Identify which cell holds the provided text, then report its [X, Y] central coordinate. 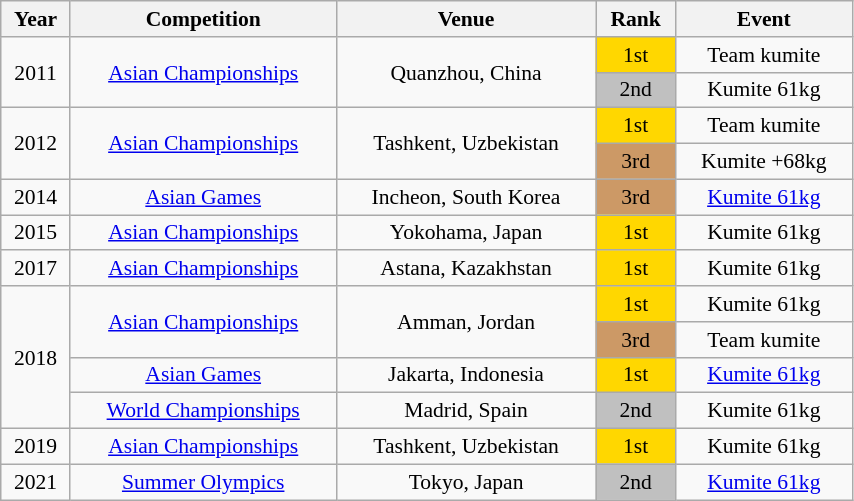
Venue [466, 19]
2019 [36, 447]
Incheon, South Korea [466, 197]
2015 [36, 233]
Amman, Jordan [466, 322]
Jakarta, Indonesia [466, 375]
2021 [36, 482]
2011 [36, 72]
Event [764, 19]
Yokohama, Japan [466, 233]
Madrid, Spain [466, 411]
Astana, Kazakhstan [466, 269]
Rank [636, 19]
Summer Olympics [203, 482]
2017 [36, 269]
Competition [203, 19]
Tokyo, Japan [466, 482]
Year [36, 19]
2012 [36, 144]
2018 [36, 357]
Quanzhou, China [466, 72]
World Championships [203, 411]
2014 [36, 197]
Kumite +68kg [764, 162]
